Locate the cell with the specified text and output its (X, Y) center coordinate. 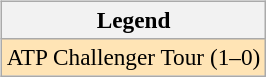
Legend (133, 20)
ATP Challenger Tour (1–0) (133, 57)
